Scan for the cell matching the given text and deliver its [X, Y] coordinate at center. 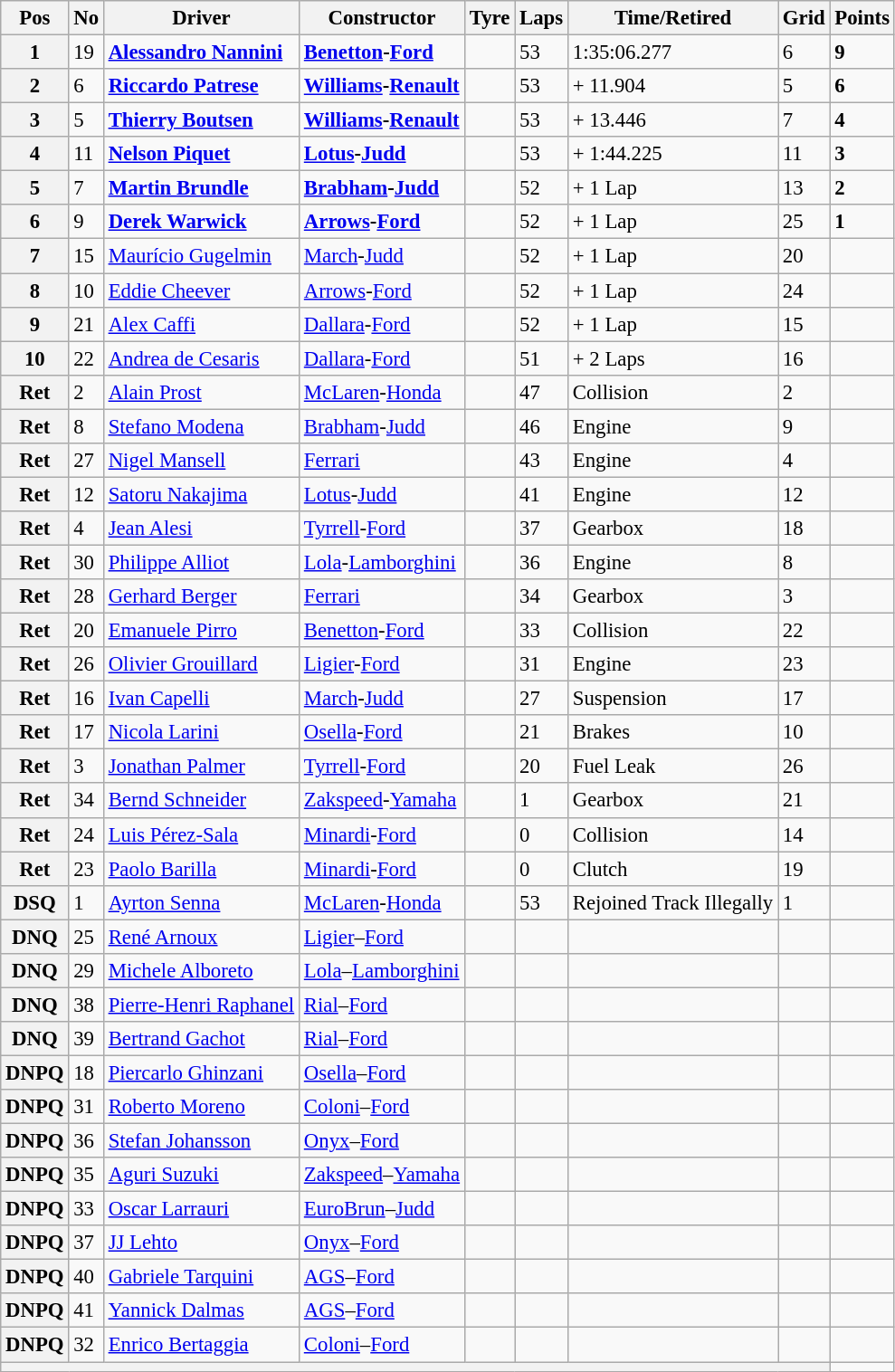
Brakes [672, 732]
30 [86, 562]
46 [541, 426]
Zakspeed-Yamaha [382, 801]
Nigel Mansell [201, 461]
Pos [34, 18]
Driver [201, 18]
Oscar Larrauri [201, 1209]
Satoru Nakajima [201, 494]
Stefano Modena [201, 426]
Alessandro Nannini [201, 52]
Ivan Capelli [201, 699]
Piercarlo Ghinzani [201, 1072]
Enrico Bertaggia [201, 1345]
Maurício Gugelmin [201, 256]
EuroBrun–Judd [382, 1209]
47 [541, 392]
13 [804, 188]
Emanuele Pirro [201, 631]
32 [86, 1345]
43 [541, 461]
35 [86, 1175]
Ayrton Senna [201, 902]
Lola-Lamborghini [382, 562]
28 [86, 596]
Lola–Lamborghini [382, 971]
38 [86, 1005]
Constructor [382, 18]
René Arnoux [201, 937]
Philippe Alliot [201, 562]
Riccardo Patrese [201, 86]
Gerhard Berger [201, 596]
Andrea de Cesaris [201, 358]
40 [86, 1277]
Paolo Barilla [201, 869]
No [86, 18]
+ 1:44.225 [672, 154]
Alain Prost [201, 392]
Osella–Ford [382, 1072]
Jean Alesi [201, 529]
Olivier Grouillard [201, 664]
Aguri Suzuki [201, 1175]
Eddie Cheever [201, 291]
Roberto Moreno [201, 1107]
Alex Caffi [201, 324]
Bertrand Gachot [201, 1039]
Zakspeed–Yamaha [382, 1175]
51 [541, 358]
Derek Warwick [201, 222]
Yannick Dalmas [201, 1311]
Nicola Larini [201, 732]
+ 13.446 [672, 120]
JJ Lehto [201, 1243]
Ligier-Ford [382, 664]
29 [86, 971]
Bernd Schneider [201, 801]
Luis Pérez-Sala [201, 834]
Tyre [489, 18]
Fuel Leak [672, 767]
Michele Alboreto [201, 971]
+ 11.904 [672, 86]
Suspension [672, 699]
Jonathan Palmer [201, 767]
Ligier–Ford [382, 937]
39 [86, 1039]
Stefan Johansson [201, 1141]
Pierre-Henri Raphanel [201, 1005]
Osella-Ford [382, 732]
Clutch [672, 869]
Laps [541, 18]
Gabriele Tarquini [201, 1277]
Time/Retired [672, 18]
Rejoined Track Illegally [672, 902]
+ 2 Laps [672, 358]
Martin Brundle [201, 188]
Thierry Boutsen [201, 120]
14 [804, 834]
1:35:06.277 [672, 52]
Grid [804, 18]
Points [862, 18]
Nelson Piquet [201, 154]
DSQ [34, 902]
